Find where the given text appears and provide that cell's center as (x, y) coordinate. 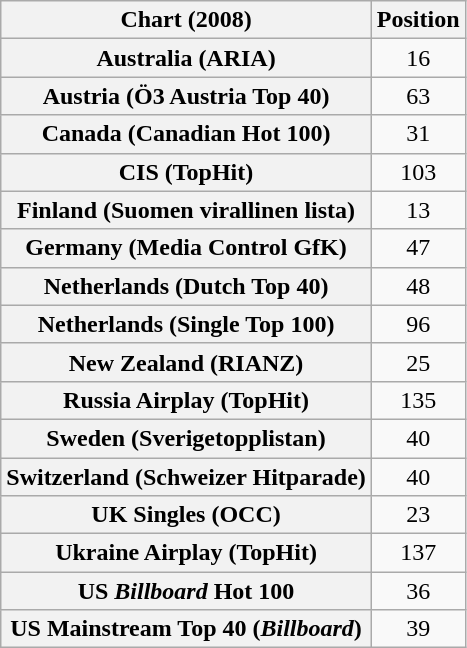
47 (418, 248)
Chart (2008) (186, 20)
16 (418, 58)
New Zealand (RIANZ) (186, 362)
US Mainstream Top 40 (Billboard) (186, 629)
US Billboard Hot 100 (186, 591)
23 (418, 515)
Austria (Ö3 Austria Top 40) (186, 96)
96 (418, 324)
CIS (TopHit) (186, 172)
137 (418, 553)
103 (418, 172)
135 (418, 400)
25 (418, 362)
13 (418, 210)
48 (418, 286)
Finland (Suomen virallinen lista) (186, 210)
Sweden (Sverigetopplistan) (186, 438)
39 (418, 629)
Netherlands (Dutch Top 40) (186, 286)
Australia (ARIA) (186, 58)
36 (418, 591)
Canada (Canadian Hot 100) (186, 134)
63 (418, 96)
Russia Airplay (TopHit) (186, 400)
Position (418, 20)
Switzerland (Schweizer Hitparade) (186, 477)
Netherlands (Single Top 100) (186, 324)
31 (418, 134)
Ukraine Airplay (TopHit) (186, 553)
Germany (Media Control GfK) (186, 248)
UK Singles (OCC) (186, 515)
